Find where the given text appears and provide that cell's center as (x, y) coordinate. 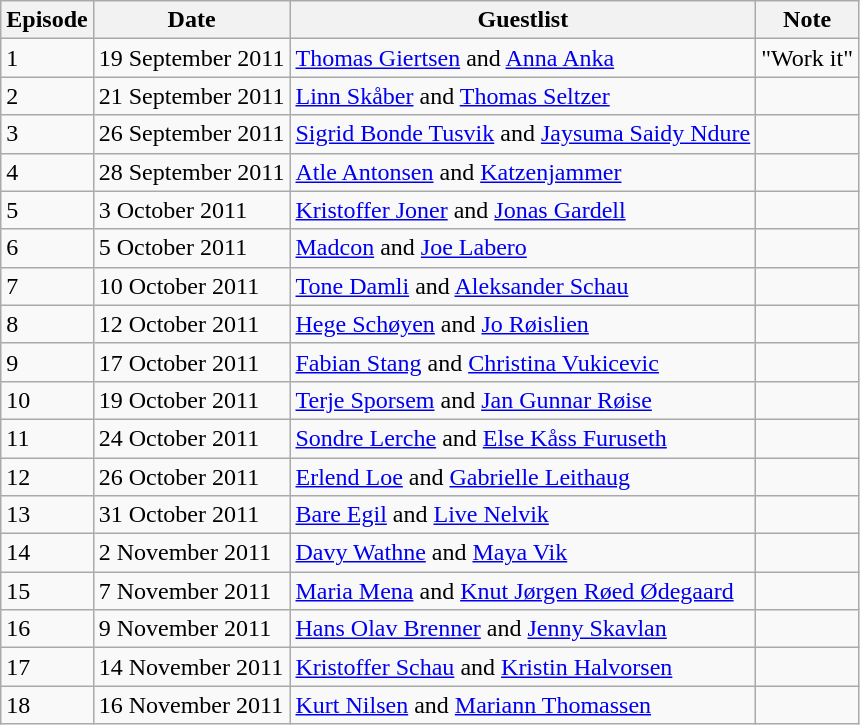
Tone Damli and Aleksander Schau (523, 286)
Davy Wathne and Maya Vik (523, 553)
Kurt Nilsen and Mariann Thomassen (523, 705)
21 September 2011 (192, 96)
28 September 2011 (192, 172)
19 October 2011 (192, 400)
Thomas Giertsen and Anna Anka (523, 58)
Hans Olav Brenner and Jenny Skavlan (523, 629)
19 September 2011 (192, 58)
Fabian Stang and Christina Vukicevic (523, 362)
10 (47, 400)
12 (47, 477)
Hege Schøyen and Jo Røislien (523, 324)
15 (47, 591)
5 (47, 210)
4 (47, 172)
Note (808, 20)
1 (47, 58)
3 (47, 134)
2 (47, 96)
26 September 2011 (192, 134)
11 (47, 438)
2 November 2011 (192, 553)
14 November 2011 (192, 667)
14 (47, 553)
16 November 2011 (192, 705)
3 October 2011 (192, 210)
26 October 2011 (192, 477)
7 November 2011 (192, 591)
16 (47, 629)
6 (47, 248)
Linn Skåber and Thomas Seltzer (523, 96)
24 October 2011 (192, 438)
Terje Sporsem and Jan Gunnar Røise (523, 400)
7 (47, 286)
Madcon and Joe Labero (523, 248)
13 (47, 515)
Episode (47, 20)
18 (47, 705)
12 October 2011 (192, 324)
5 October 2011 (192, 248)
31 October 2011 (192, 515)
9 November 2011 (192, 629)
Date (192, 20)
Guestlist (523, 20)
"Work it" (808, 58)
Sigrid Bonde Tusvik and Jaysuma Saidy Ndure (523, 134)
10 October 2011 (192, 286)
17 October 2011 (192, 362)
17 (47, 667)
Sondre Lerche and Else Kåss Furuseth (523, 438)
Bare Egil and Live Nelvik (523, 515)
Atle Antonsen and Katzenjammer (523, 172)
Kristoffer Joner and Jonas Gardell (523, 210)
8 (47, 324)
Erlend Loe and Gabrielle Leithaug (523, 477)
Kristoffer Schau and Kristin Halvorsen (523, 667)
9 (47, 362)
Maria Mena and Knut Jørgen Røed Ødegaard (523, 591)
